Return the (x, y) coordinate for the center point of the cell that contains the specified text.  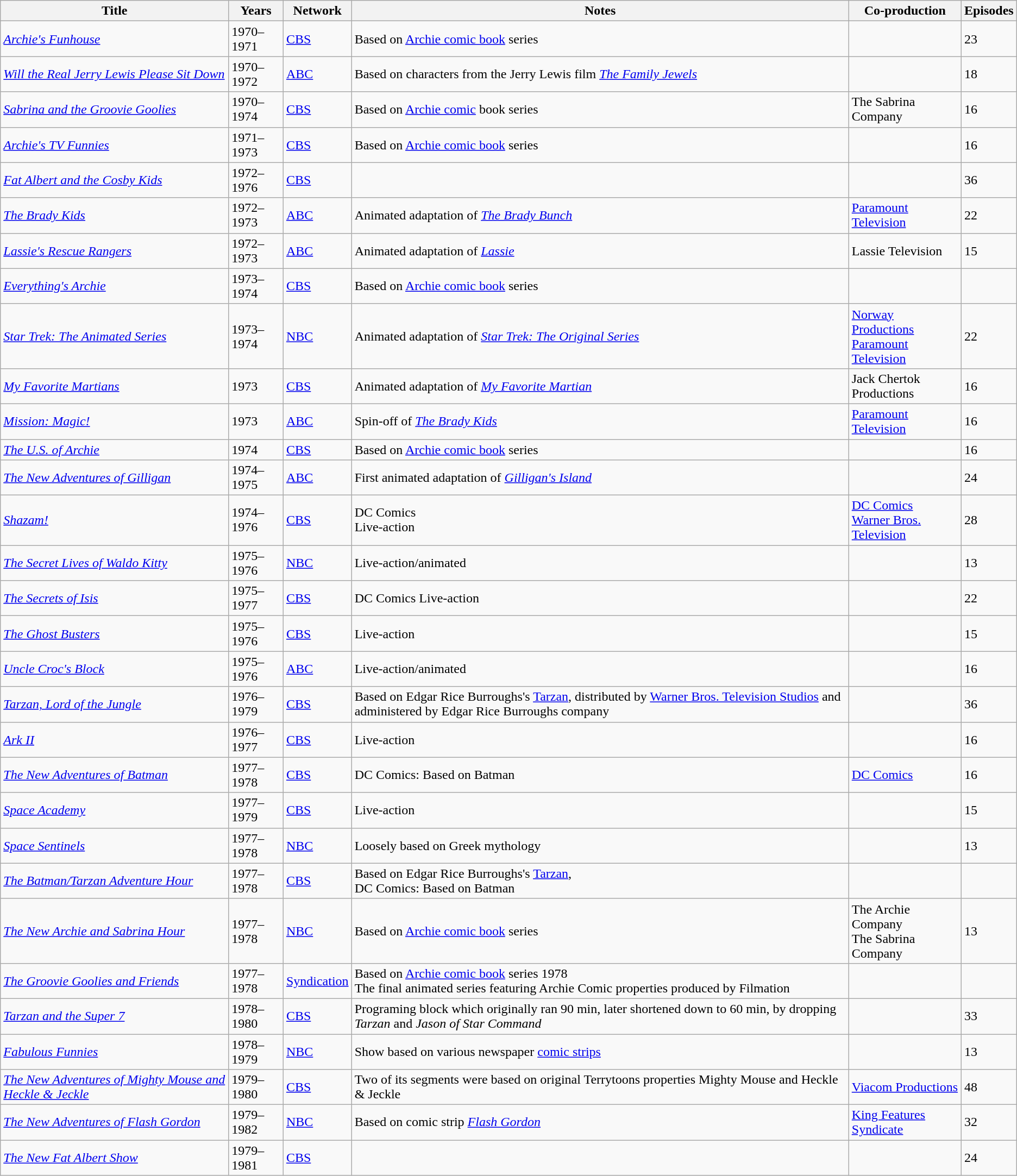
The Secrets of Isis (115, 599)
The U.S. of Archie (115, 449)
DC Comics Live-action (600, 599)
Space Sentinels (115, 845)
King Features Syndicate (905, 1122)
Based on Edgar Rice Burroughs's Tarzan, distributed by Warner Bros. Television Studios and administered by Edgar Rice Burroughs company (600, 704)
Ark II (115, 740)
The New Adventures of Flash Gordon (115, 1122)
Animated adaptation of Lassie (600, 251)
Archie's TV Funnies (115, 144)
Show based on various newspaper comic strips (600, 1052)
Episodes (989, 11)
Everything's Archie (115, 286)
Based on Edgar Rice Burroughs's Tarzan,DC Comics: Based on Batman (600, 881)
Loosely based on Greek mythology (600, 845)
The Secret Lives of Waldo Kitty (115, 563)
Will the Real Jerry Lewis Please Sit Down (115, 74)
1978–1979 (256, 1052)
1979–1980 (256, 1087)
The New Archie and Sabrina Hour (115, 931)
Syndication (317, 981)
Co-production (905, 11)
The New Fat Albert Show (115, 1158)
Norway ProductionsParamount Television (905, 336)
The New Adventures of Gilligan (115, 478)
The Brady Kids (115, 215)
1976–1979 (256, 704)
Network (317, 11)
Uncle Croc's Block (115, 669)
Viacom Productions (905, 1087)
First animated adaptation of Gilligan's Island (600, 478)
48 (989, 1087)
DC Comics: Based on Batman (600, 775)
Notes (600, 11)
Mission: Magic! (115, 422)
DC ComicsWarner Bros. Television (905, 520)
33 (989, 1016)
Star Trek: The Animated Series (115, 336)
Based on Archie comic book series 1978The final animated series featuring Archie Comic properties produced by Filmation (600, 981)
The New Adventures of Batman (115, 775)
Sabrina and the Groovie Goolies (115, 110)
28 (989, 520)
1971–1973 (256, 144)
Tarzan, Lord of the Jungle (115, 704)
Spin-off of The Brady Kids (600, 422)
Jack Chertok Productions (905, 386)
The Archie CompanyThe Sabrina Company (905, 931)
The New Adventures of Mighty Mouse and Heckle & Jeckle (115, 1087)
Based on characters from the Jerry Lewis film The Family Jewels (600, 74)
1970–1972 (256, 74)
My Favorite Martians (115, 386)
Animated adaptation of The Brady Bunch (600, 215)
The Groovie Goolies and Friends (115, 981)
1974–1976 (256, 520)
32 (989, 1122)
1977–1979 (256, 810)
1978–1980 (256, 1016)
1979–1981 (256, 1158)
DC ComicsLive-action (600, 520)
Space Academy (115, 810)
Years (256, 11)
1979–1982 (256, 1122)
18 (989, 74)
Tarzan and the Super 7 (115, 1016)
Title (115, 11)
1975–1977 (256, 599)
1976–1977 (256, 740)
23 (989, 39)
1974–1975 (256, 478)
The Sabrina Company (905, 110)
The Ghost Busters (115, 633)
1970–1971 (256, 39)
Animated adaptation of Star Trek: The Original Series (600, 336)
1970–1974 (256, 110)
Programing block which originally ran 90 min, later shortened down to 60 min, by dropping Tarzan and Jason of Star Command (600, 1016)
1974 (256, 449)
Archie's Funhouse (115, 39)
Fat Albert and the Cosby Kids (115, 180)
DC Comics (905, 775)
The Batman/Tarzan Adventure Hour (115, 881)
1972–1976 (256, 180)
Lassie Television (905, 251)
Lassie's Rescue Rangers (115, 251)
Shazam! (115, 520)
Animated adaptation of My Favorite Martian (600, 386)
Two of its segments were based on original Terrytoons properties Mighty Mouse and Heckle & Jeckle (600, 1087)
Based on comic strip Flash Gordon (600, 1122)
Fabulous Funnies (115, 1052)
